Find where the given text appears and provide that cell's center as (X, Y) coordinate. 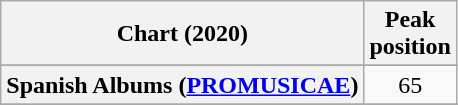
Chart (2020) (182, 34)
65 (410, 85)
Spanish Albums (PROMUSICAE) (182, 85)
Peakposition (410, 34)
